From the cell containing the given text, extract its center point as (X, Y) coordinate. 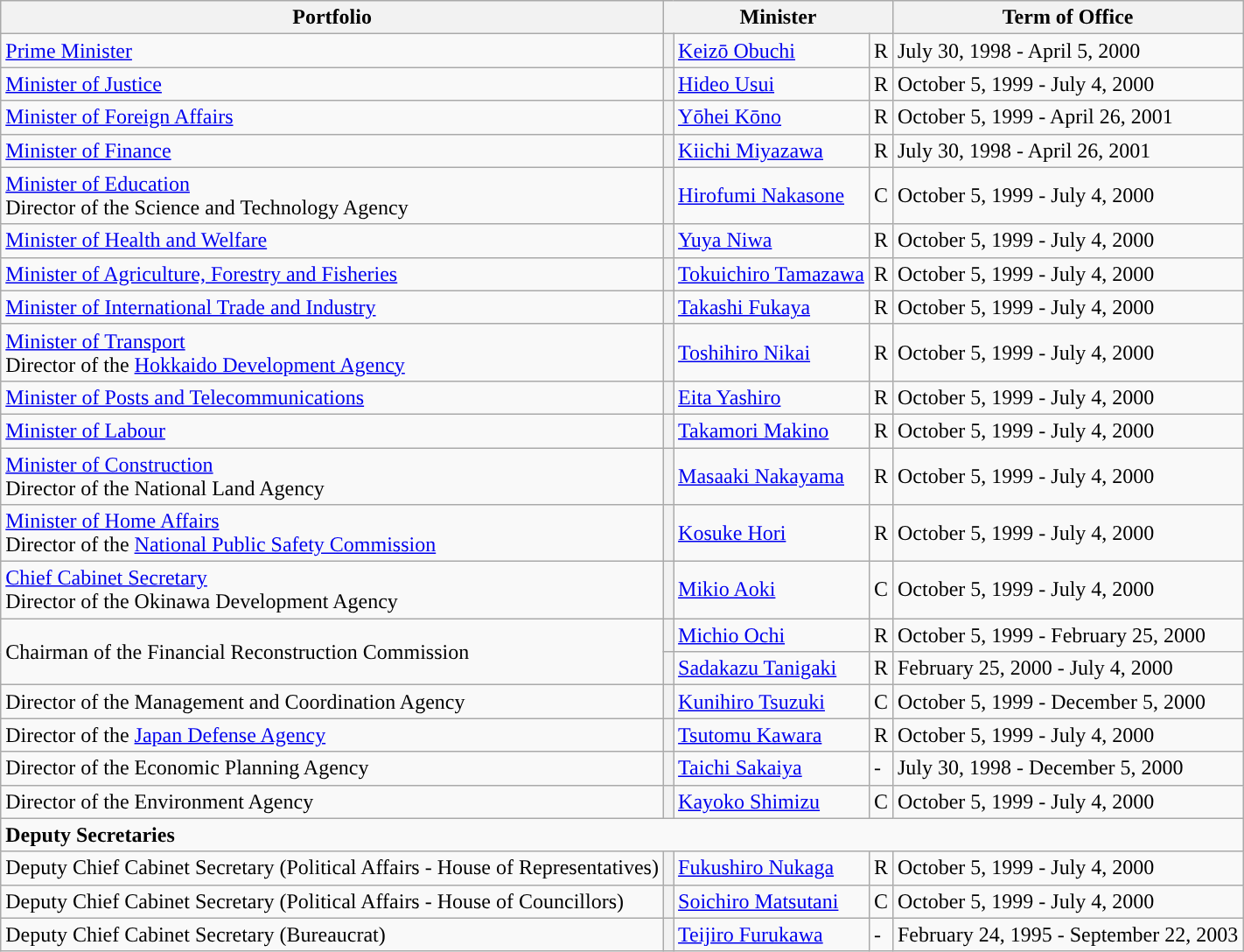
October 5, 1999 - December 5, 2000 (1067, 702)
Minister of Foreign Affairs (332, 117)
Michio Ochi (772, 635)
July 30, 1998 - April 26, 2001 (1067, 150)
Takamori Makino (772, 430)
Kayoko Shimizu (772, 801)
Minister (778, 17)
Portfolio (332, 17)
Minister of Education Director of the Science and Technology Agency (332, 196)
February 25, 2000 - July 4, 2000 (1067, 668)
October 5, 1999 - February 25, 2000 (1067, 635)
Director of the Environment Agency (332, 801)
Term of Office (1067, 17)
July 30, 1998 - April 5, 2000 (1067, 51)
Director of the Management and Coordination Agency (332, 702)
Teijiro Furukawa (772, 934)
Minister of Health and Welfare (332, 241)
Mikio Aoki (772, 590)
Kiichi Miyazawa (772, 150)
Kosuke Hori (772, 534)
Minister of Transport Director of the Hokkaido Development Agency (332, 352)
Fukushiro Nukaga (772, 868)
Yuya Niwa (772, 241)
Minister of Justice (332, 84)
Tsutomu Kawara (772, 735)
Deputy Chief Cabinet Secretary (Political Affairs - House of Councillors) (332, 901)
Director of the Japan Defense Agency (332, 735)
Hirofumi Nakasone (772, 196)
Director of the Economic Planning Agency (332, 768)
Takashi Fukaya (772, 307)
February 24, 1995 - September 22, 2003 (1067, 934)
Sadakazu Tanigaki (772, 668)
Keizō Obuchi (772, 51)
Deputy Chief Cabinet Secretary (Bureaucrat) (332, 934)
Minister of Posts and Telecommunications (332, 397)
Eita Yashiro (772, 397)
Toshihiro Nikai (772, 352)
Masaaki Nakayama (772, 476)
July 30, 1998 - December 5, 2000 (1067, 768)
Taichi Sakaiya (772, 768)
Tokuichiro Tamazawa (772, 274)
Chief Cabinet Secretary Director of the Okinawa Development Agency (332, 590)
Deputy Chief Cabinet Secretary (Political Affairs - House of Representatives) (332, 868)
Minister of Agriculture, Forestry and Fisheries (332, 274)
Kunihiro Tsuzuki (772, 702)
Soichiro Matsutani (772, 901)
Minister of International Trade and Industry (332, 307)
Minister of Finance (332, 150)
Deputy Secretaries (622, 835)
Minister of Construction Director of the National Land Agency (332, 476)
Minister of Home Affairs Director of the National Public Safety Commission (332, 534)
Minister of Labour (332, 430)
Chairman of the Financial Reconstruction Commission (332, 652)
Prime Minister (332, 51)
Yōhei Kōno (772, 117)
October 5, 1999 - April 26, 2001 (1067, 117)
Hideo Usui (772, 84)
